Extract the [X, Y] coordinate from the center of the cell holding the provided text.  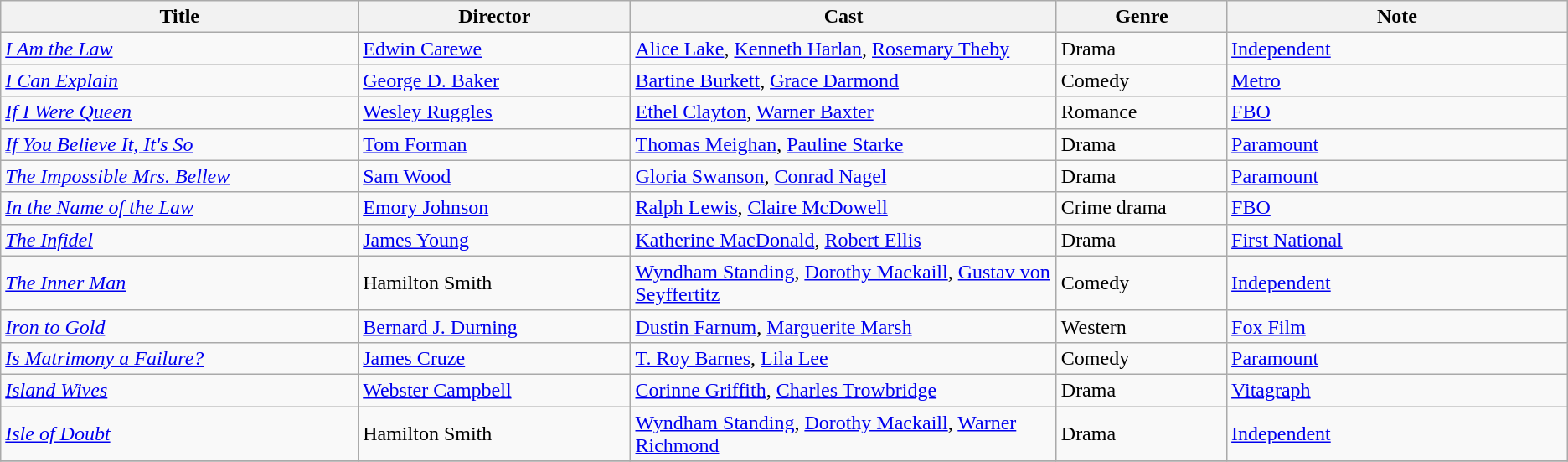
Katherine MacDonald, Robert Ellis [843, 240]
Ralph Lewis, Claire McDowell [843, 208]
The Infidel [179, 240]
Is Matrimony a Failure? [179, 358]
In the Name of the Law [179, 208]
First National [1397, 240]
T. Roy Barnes, Lila Lee [843, 358]
James Cruze [494, 358]
Tom Forman [494, 144]
George D. Baker [494, 80]
Thomas Meighan, Pauline Starke [843, 144]
James Young [494, 240]
If You Believe It, It's So [179, 144]
Emory Johnson [494, 208]
If I Were Queen [179, 112]
Dustin Farnum, Marguerite Marsh [843, 326]
Genre [1141, 17]
Fox Film [1397, 326]
Island Wives [179, 390]
Metro [1397, 80]
Note [1397, 17]
Webster Campbell [494, 390]
Director [494, 17]
The Inner Man [179, 283]
Wyndham Standing, Dorothy Mackaill, Gustav von Seyffertitz [843, 283]
Bernard J. Durning [494, 326]
Cast [843, 17]
Edwin Carewe [494, 49]
Corinne Griffith, Charles Trowbridge [843, 390]
Sam Wood [494, 176]
The Impossible Mrs. Bellew [179, 176]
Western [1141, 326]
Romance [1141, 112]
Gloria Swanson, Conrad Nagel [843, 176]
I Can Explain [179, 80]
Title [179, 17]
Ethel Clayton, Warner Baxter [843, 112]
I Am the Law [179, 49]
Wesley Ruggles [494, 112]
Wyndham Standing, Dorothy Mackaill, Warner Richmond [843, 433]
Crime drama [1141, 208]
Alice Lake, Kenneth Harlan, Rosemary Theby [843, 49]
Iron to Gold [179, 326]
Vitagraph [1397, 390]
Isle of Doubt [179, 433]
Bartine Burkett, Grace Darmond [843, 80]
